For the text-containing cell, return its midpoint in [x, y] coordinate format. 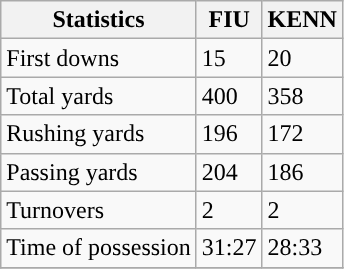
15 [229, 58]
KENN [302, 20]
Rushing yards [99, 134]
172 [302, 134]
28:33 [302, 248]
Passing yards [99, 172]
358 [302, 96]
204 [229, 172]
Total yards [99, 96]
Turnovers [99, 210]
Time of possession [99, 248]
186 [302, 172]
31:27 [229, 248]
400 [229, 96]
First downs [99, 58]
20 [302, 58]
FIU [229, 20]
Statistics [99, 20]
196 [229, 134]
